Scan for the cell matching the given text and deliver its (X, Y) coordinate at center. 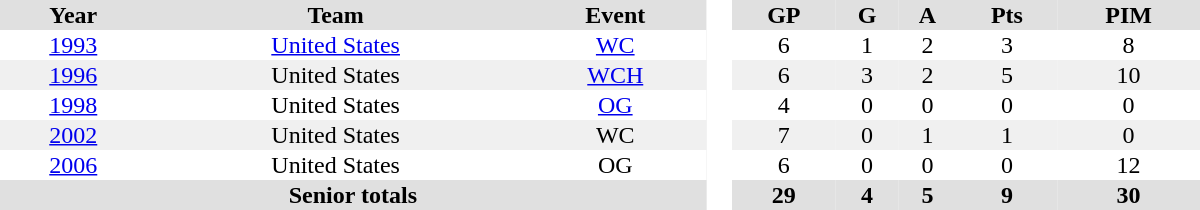
2002 (74, 135)
GP (784, 15)
Year (74, 15)
A (927, 15)
1998 (74, 105)
12 (1128, 165)
Event (616, 15)
Team (336, 15)
Pts (1008, 15)
2006 (74, 165)
7 (784, 135)
G (867, 15)
1996 (74, 75)
29 (784, 195)
10 (1128, 75)
8 (1128, 45)
1993 (74, 45)
30 (1128, 195)
9 (1008, 195)
Senior totals (353, 195)
WCH (616, 75)
PIM (1128, 15)
